Determine the (X, Y) coordinate at the center of the cell enclosing the given text.  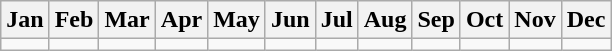
Feb (74, 20)
Aug (385, 20)
Jul (336, 20)
May (237, 20)
Oct (484, 20)
Mar (127, 20)
Jan (25, 20)
Sep (436, 20)
Dec (586, 20)
Apr (181, 20)
Jun (290, 20)
Nov (535, 20)
